For the text-containing cell, return its midpoint in [X, Y] coordinate format. 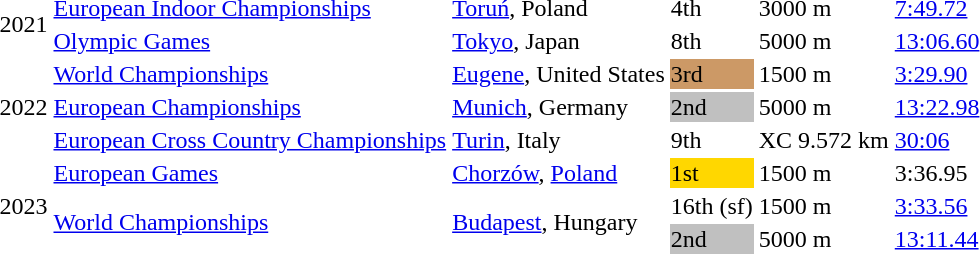
9th [712, 140]
8th [712, 41]
XC 9.572 km [824, 140]
European Games [250, 173]
European Championships [250, 107]
European Cross Country Championships [250, 140]
Chorzów, Poland [559, 173]
Munich, Germany [559, 107]
Tokyo, Japan [559, 41]
16th (sf) [712, 206]
Turin, Italy [559, 140]
Olympic Games [250, 41]
Budapest, Hungary [559, 222]
3rd [712, 74]
1st [712, 173]
Eugene, United States [559, 74]
